Return the (x, y) coordinate for the center point of the cell that contains the specified text.  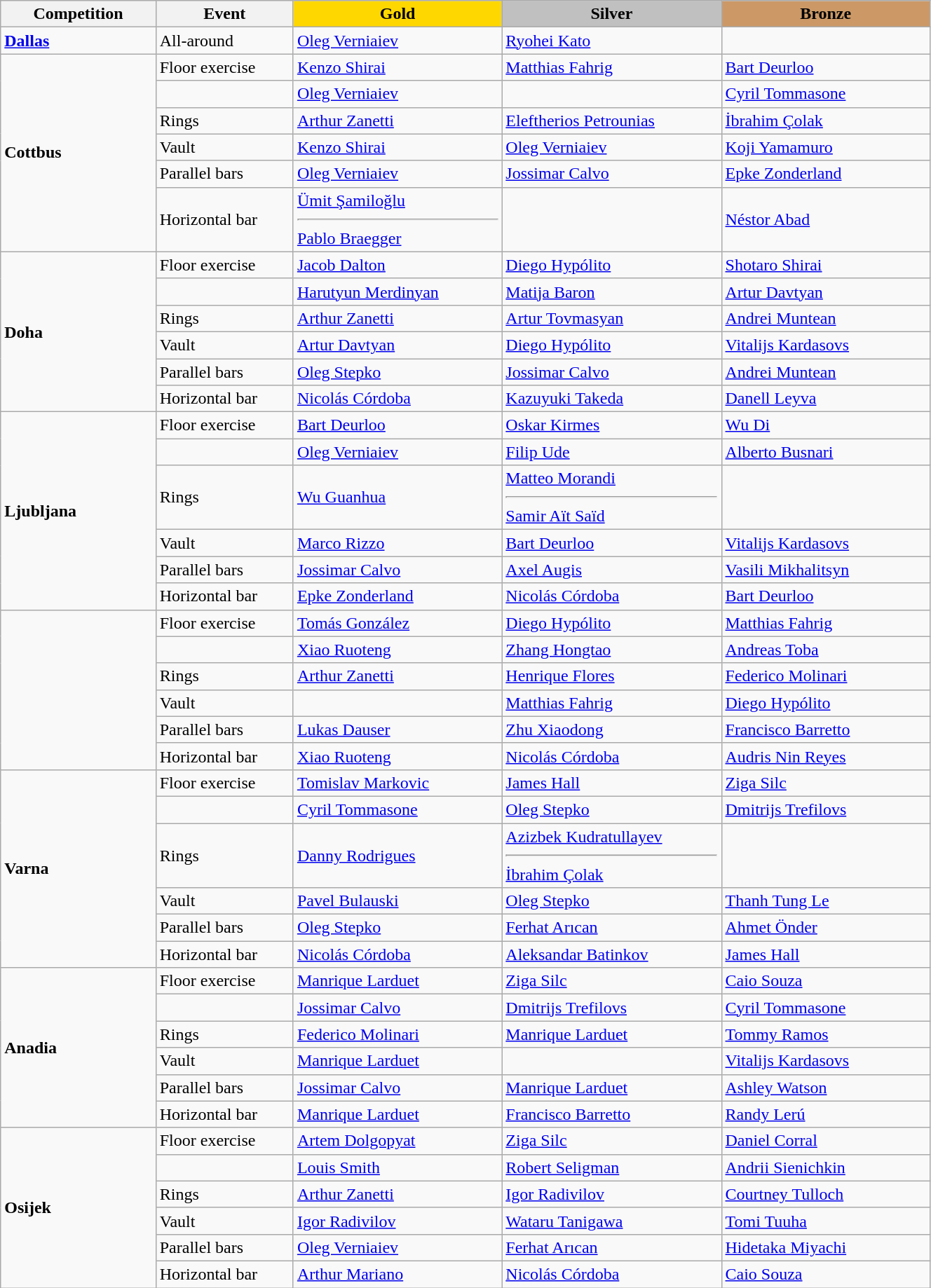
Tomi Tuuha (826, 1221)
Néstor Abad (826, 219)
Anadia (79, 1048)
Zhu Xiaodong (611, 729)
İbrahim Çolak (826, 121)
Marco Rizzo (397, 543)
Tommy Ramos (826, 1034)
Ashley Watson (826, 1088)
Tomás González (397, 623)
Zhang Hongtao (611, 650)
Matteo Morandi Samir Aït Saïd (611, 498)
Vasili Mikhalitsyn (826, 570)
Wu Di (826, 425)
Danell Leyva (826, 399)
Wu Guanhua (397, 498)
Jacob Dalton (397, 265)
Randy Lerú (826, 1114)
Bronze (826, 14)
Matija Baron (611, 292)
Ümit Şamiloğlu Pablo Braegger (397, 219)
Competition (79, 14)
Robert Seligman (611, 1167)
Artur Tovmasyan (611, 318)
Danny Rodrigues (397, 855)
Courtney Tulloch (826, 1194)
Azizbek Kudratullayev İbrahim Çolak (611, 855)
Kazuyuki Takeda (611, 399)
Louis Smith (397, 1167)
Daniel Corral (826, 1141)
Oskar Kirmes (611, 425)
Wataru Tanigawa (611, 1221)
Shotaro Shirai (826, 265)
Osijek (79, 1207)
Thanh Tung Le (826, 901)
Ryohei Kato (611, 41)
Axel Augis (611, 570)
All-around (224, 41)
Andreas Toba (826, 650)
Pavel Bulauski (397, 901)
Event (224, 14)
Artem Dolgopyat (397, 1141)
Ljubljana (79, 511)
Eleftherios Petrounias (611, 121)
Filip Ude (611, 452)
Harutyun Merdinyan (397, 292)
Tomislav Markovic (397, 783)
Silver (611, 14)
Varna (79, 868)
Alberto Busnari (826, 452)
Cottbus (79, 153)
Henrique Flores (611, 676)
Aleksandar Batinkov (611, 954)
Doha (79, 331)
Hidetaka Miyachi (826, 1247)
Audris Nin Reyes (826, 756)
Ahmet Önder (826, 928)
Andrii Sienichkin (826, 1167)
Gold (397, 14)
Dallas (79, 41)
Arthur Mariano (397, 1274)
Koji Yamamuro (826, 147)
Lukas Dauser (397, 729)
